Output the [X, Y] coordinate of the center of the cell containing the given text.  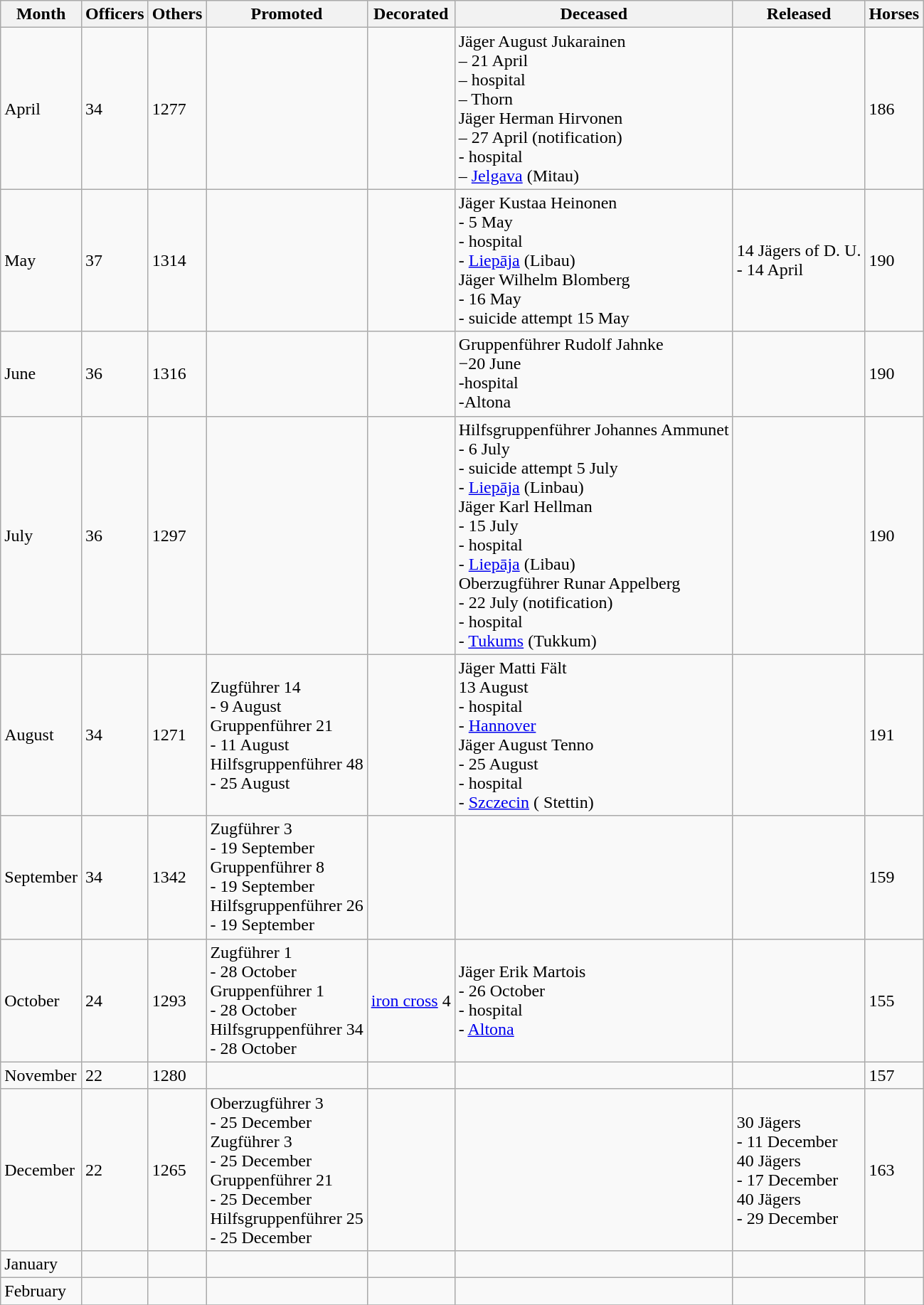
Zugführer 1- 28 OctoberGruppenführer 1- 28 OctoberHilfsgruppenführer 34- 28 October [287, 1000]
iron cross 4 [411, 1000]
Jäger Matti Fält13 August- hospital- HannoverJäger August Tenno- 25 August- hospital- Szczecin ( Stettin) [593, 735]
Released [799, 14]
Oberzugführer 3- 25 December Zugführer 3- 25 DecemberGruppenführer 21- 25 DecemberHilfsgruppenführer 25- 25 December [287, 1169]
November [41, 1075]
July [41, 535]
14 Jägers of D. U. - 14 April [799, 260]
159 [894, 878]
Officers [115, 14]
163 [894, 1169]
December [41, 1169]
30 Jägers- 11 December40 Jägers- 17 December40 Jägers- 29 December [799, 1169]
Others [177, 14]
September [41, 878]
1316 [177, 374]
1277 [177, 108]
Gruppenführer Rudolf Jahnke −20 June-hospital -Altona [593, 374]
Jäger Erik Martois- 26 October- hospital- Altona [593, 1000]
Jäger August Jukarainen – 21 April – hospital – Thorn Jäger Herman Hirvonen – 27 April (notification)- hospital – Jelgava (Mitau) [593, 108]
37 [115, 260]
Decorated [411, 14]
August [41, 735]
1293 [177, 1000]
1342 [177, 878]
Zugführer 14- 9 AugustGruppenführer 21- 11 AugustHilfsgruppenführer 48- 25 August [287, 735]
1314 [177, 260]
191 [894, 735]
June [41, 374]
Month [41, 14]
January [41, 1264]
April [41, 108]
1280 [177, 1075]
1271 [177, 735]
186 [894, 108]
Horses [894, 14]
October [41, 1000]
157 [894, 1075]
Zugführer 3- 19 SeptemberGruppenführer 8- 19 SeptemberHilfsgruppenführer 26- 19 September [287, 878]
24 [115, 1000]
1297 [177, 535]
Promoted [287, 14]
155 [894, 1000]
May [41, 260]
Deceased [593, 14]
1265 [177, 1169]
February [41, 1291]
Jäger Kustaa Heinonen- 5 May- hospital- Liepāja (Libau) Jäger Wilhelm Blomberg - 16 May- suicide attempt 15 May [593, 260]
